Determine the (X, Y) coordinate at the center of the cell enclosing the given text.  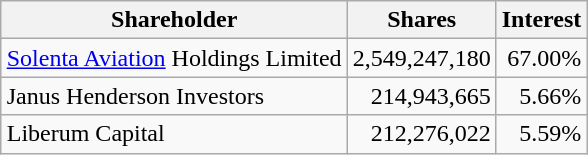
214,943,665 (422, 96)
Shareholder (174, 20)
5.59% (542, 134)
Shares (422, 20)
Janus Henderson Investors (174, 96)
67.00% (542, 58)
Interest (542, 20)
Solenta Aviation Holdings Limited (174, 58)
2,549,247,180 (422, 58)
Liberum Capital (174, 134)
212,276,022 (422, 134)
5.66% (542, 96)
